Locate the cell with the specified text and output its (X, Y) center coordinate. 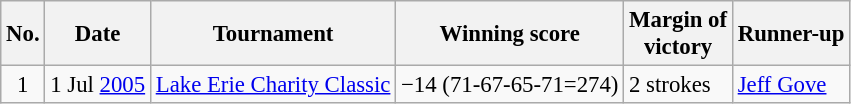
Lake Erie Charity Classic (272, 85)
Tournament (272, 34)
2 strokes (678, 85)
1 (23, 85)
Date (98, 34)
Jeff Gove (790, 85)
Margin ofvictory (678, 34)
Winning score (510, 34)
1 Jul 2005 (98, 85)
No. (23, 34)
Runner-up (790, 34)
−14 (71-67-65-71=274) (510, 85)
